Capture the cell that displays the provided text and extract its [x, y] central coordinate. 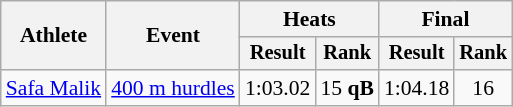
Heats [310, 19]
1:03.02 [278, 88]
16 [483, 88]
Final [446, 19]
Event [173, 36]
15 qB [347, 88]
Athlete [54, 36]
Safa Malik [54, 88]
400 m hurdles [173, 88]
1:04.18 [416, 88]
